Output the (x, y) coordinate of the center of the cell containing the given text.  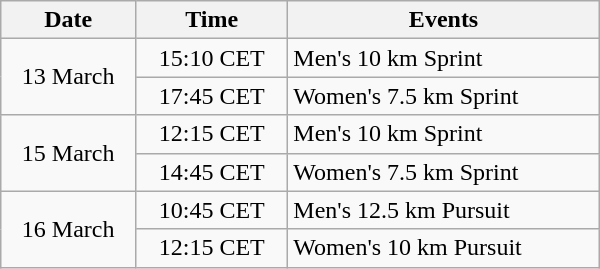
Men's 12.5 km Pursuit (444, 210)
16 March (68, 229)
15:10 CET (212, 58)
17:45 CET (212, 96)
10:45 CET (212, 210)
Time (212, 20)
Women's 10 km Pursuit (444, 248)
14:45 CET (212, 172)
13 March (68, 77)
15 March (68, 153)
Date (68, 20)
Events (444, 20)
